Extract the [X, Y] coordinate from the center of the cell holding the provided text.  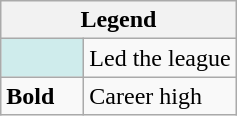
Led the league [160, 58]
Legend [118, 20]
Career high [160, 96]
Bold [42, 96]
